Detect which cell encompasses the target text, then output its (X, Y) center coordinate. 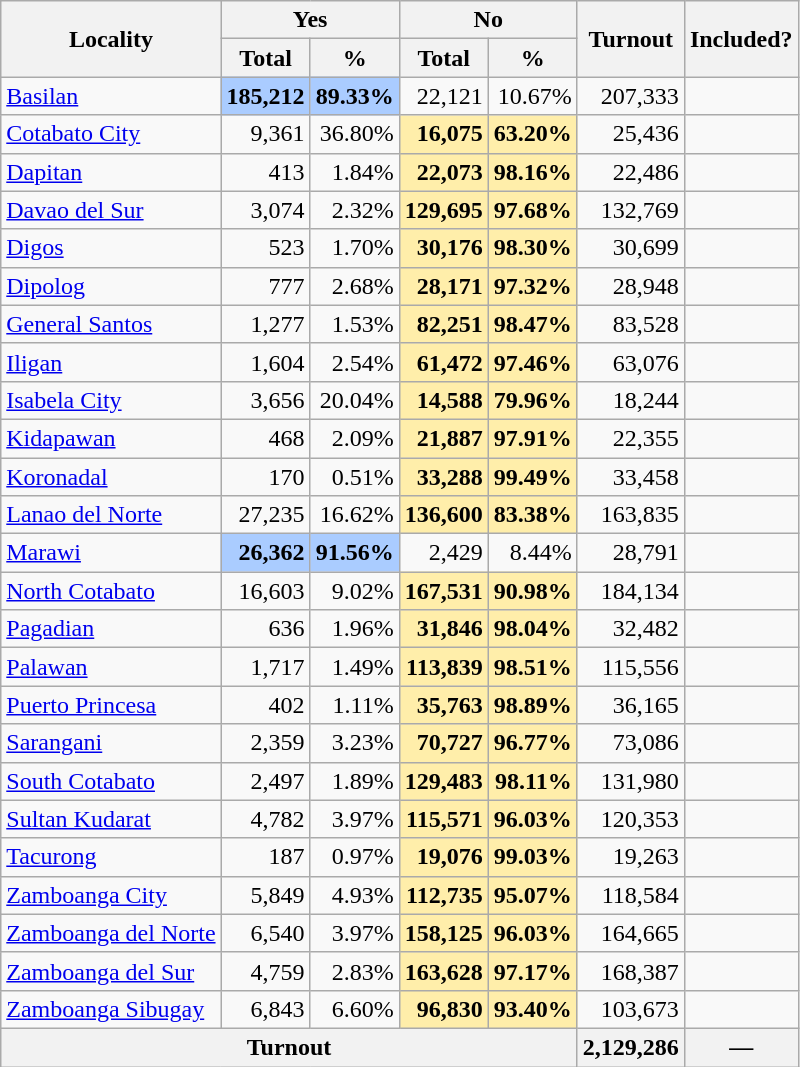
112,735 (444, 895)
4,782 (266, 819)
2.09% (354, 438)
Koronadal (111, 477)
10.67% (532, 96)
9.02% (354, 591)
Lanao del Norte (111, 515)
6.60% (354, 1009)
97.91% (532, 438)
98.04% (532, 629)
99.03% (532, 857)
Included? (741, 39)
28,791 (630, 553)
132,769 (630, 210)
3,074 (266, 210)
36,165 (630, 705)
27,235 (266, 515)
61,472 (444, 362)
163,835 (630, 515)
2.68% (354, 286)
468 (266, 438)
8.44% (532, 553)
129,483 (444, 781)
Pagadian (111, 629)
90.98% (532, 591)
30,176 (444, 248)
523 (266, 248)
0.51% (354, 477)
South Cotabato (111, 781)
Zamboanga Sibugay (111, 1009)
187 (266, 857)
General Santos (111, 324)
Davao del Sur (111, 210)
163,628 (444, 971)
Locality (111, 39)
95.07% (532, 895)
16,603 (266, 591)
83,528 (630, 324)
1.89% (354, 781)
1,717 (266, 667)
136,600 (444, 515)
22,486 (630, 172)
33,458 (630, 477)
63,076 (630, 362)
129,695 (444, 210)
— (741, 1047)
3.23% (354, 743)
Basilan (111, 96)
777 (266, 286)
North Cotabato (111, 591)
16.62% (354, 515)
1.53% (354, 324)
120,353 (630, 819)
103,673 (630, 1009)
2.32% (354, 210)
118,584 (630, 895)
164,665 (630, 933)
83.38% (532, 515)
Iligan (111, 362)
2.54% (354, 362)
98.47% (532, 324)
98.16% (532, 172)
1.70% (354, 248)
22,073 (444, 172)
Dapitan (111, 172)
Yes (310, 20)
Puerto Princesa (111, 705)
97.32% (532, 286)
96,830 (444, 1009)
2.83% (354, 971)
21,887 (444, 438)
4.93% (354, 895)
28,171 (444, 286)
9,361 (266, 134)
5,849 (266, 895)
Zamboanga del Sur (111, 971)
184,134 (630, 591)
63.20% (532, 134)
2,359 (266, 743)
4,759 (266, 971)
26,362 (266, 553)
Marawi (111, 553)
16,075 (444, 134)
Tacurong (111, 857)
33,288 (444, 477)
413 (266, 172)
Sarangani (111, 743)
20.04% (354, 400)
1.11% (354, 705)
Kidapawan (111, 438)
36.80% (354, 134)
14,588 (444, 400)
97.46% (532, 362)
93.40% (532, 1009)
168,387 (630, 971)
96.77% (532, 743)
98.89% (532, 705)
31,846 (444, 629)
89.33% (354, 96)
Isabela City (111, 400)
2,497 (266, 781)
170 (266, 477)
35,763 (444, 705)
70,727 (444, 743)
Palawan (111, 667)
Dipolog (111, 286)
1,604 (266, 362)
1.49% (354, 667)
6,540 (266, 933)
167,531 (444, 591)
131,980 (630, 781)
2,129,286 (630, 1047)
22,121 (444, 96)
2,429 (444, 553)
115,571 (444, 819)
98.51% (532, 667)
636 (266, 629)
0.97% (354, 857)
158,125 (444, 933)
73,086 (630, 743)
Cotabato City (111, 134)
115,556 (630, 667)
25,436 (630, 134)
113,839 (444, 667)
19,263 (630, 857)
79.96% (532, 400)
402 (266, 705)
Zamboanga City (111, 895)
Zamboanga del Norte (111, 933)
Sultan Kudarat (111, 819)
18,244 (630, 400)
6,843 (266, 1009)
97.17% (532, 971)
1.96% (354, 629)
22,355 (630, 438)
Digos (111, 248)
No (488, 20)
3,656 (266, 400)
32,482 (630, 629)
19,076 (444, 857)
1,277 (266, 324)
28,948 (630, 286)
1.84% (354, 172)
99.49% (532, 477)
185,212 (266, 96)
82,251 (444, 324)
97.68% (532, 210)
98.30% (532, 248)
207,333 (630, 96)
98.11% (532, 781)
30,699 (630, 248)
91.56% (354, 553)
